From the cell containing the given text, extract its center point as (X, Y) coordinate. 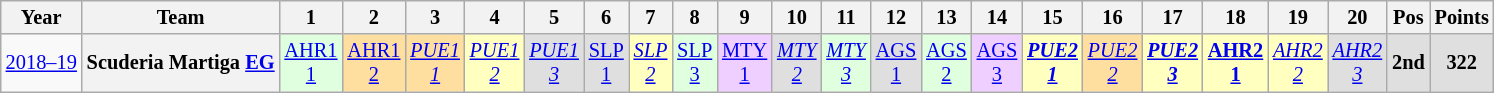
8 (694, 17)
9 (744, 17)
Pos (1408, 17)
SLP1 (606, 63)
16 (1113, 17)
PUE13 (554, 63)
Year (42, 17)
13 (946, 17)
SLP3 (694, 63)
15 (1052, 17)
AHR21 (1236, 63)
19 (1298, 17)
1 (310, 17)
3 (435, 17)
MTY2 (796, 63)
14 (997, 17)
20 (1358, 17)
11 (846, 17)
AHR12 (374, 63)
AGS1 (896, 63)
PUE22 (1113, 63)
Team (181, 17)
2nd (1408, 63)
Scuderia Martiga EG (181, 63)
2 (374, 17)
PUE11 (435, 63)
5 (554, 17)
7 (651, 17)
AHR11 (310, 63)
PUE21 (1052, 63)
2018–19 (42, 63)
SLP2 (651, 63)
6 (606, 17)
MTY3 (846, 63)
AHR23 (1358, 63)
10 (796, 17)
PUE23 (1172, 63)
322 (1462, 63)
17 (1172, 17)
18 (1236, 17)
Points (1462, 17)
AHR22 (1298, 63)
PUE12 (495, 63)
4 (495, 17)
MTY1 (744, 63)
12 (896, 17)
AGS3 (997, 63)
AGS2 (946, 63)
